Locate the cell with the specified text and output its [x, y] center coordinate. 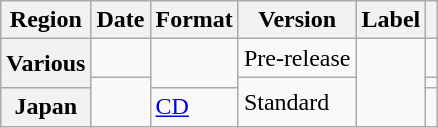
CD [194, 107]
Standard [297, 102]
Pre-release [297, 58]
Date [120, 20]
Japan [46, 107]
Region [46, 20]
Format [194, 20]
Label [391, 20]
Various [46, 64]
Version [297, 20]
